Scan for the cell matching the given text and deliver its [X, Y] coordinate at center. 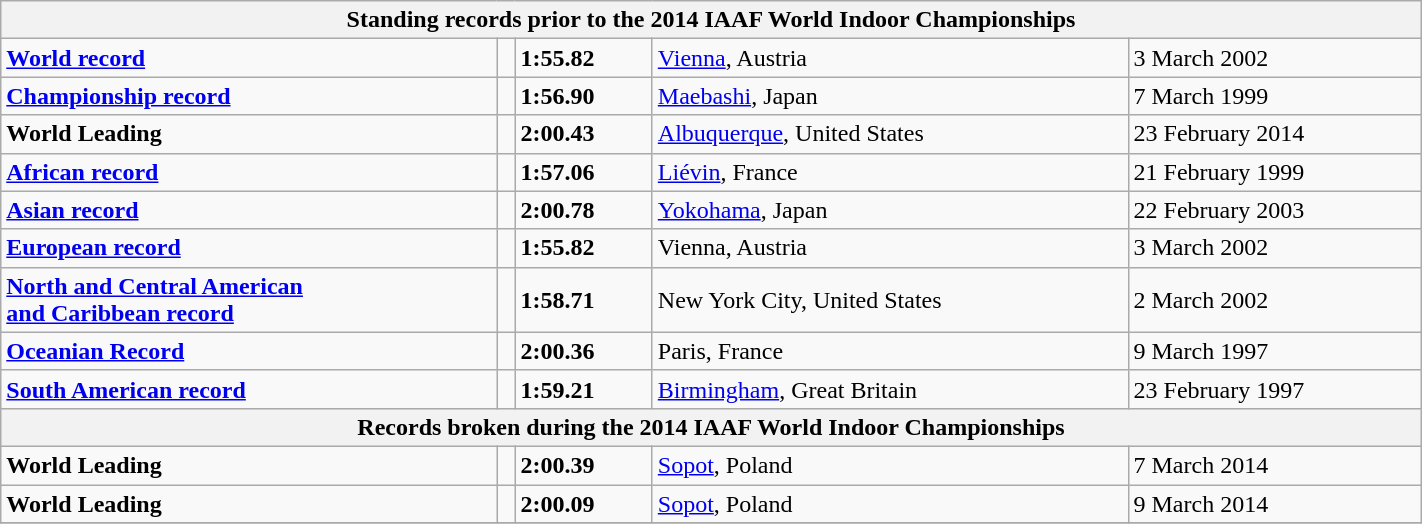
23 February 1997 [1274, 389]
Records broken during the 2014 IAAF World Indoor Championships [711, 427]
South American record [249, 389]
Maebashi, Japan [890, 96]
2:00.78 [584, 210]
2:00.39 [584, 465]
Asian record [249, 210]
Albuquerque, United States [890, 134]
2:00.43 [584, 134]
North and Central American and Caribbean record [249, 300]
2:00.36 [584, 351]
7 March 1999 [1274, 96]
2:00.09 [584, 503]
9 March 1997 [1274, 351]
1:58.71 [584, 300]
World record [249, 58]
7 March 2014 [1274, 465]
Paris, France [890, 351]
9 March 2014 [1274, 503]
Birmingham, Great Britain [890, 389]
23 February 2014 [1274, 134]
European record [249, 248]
Oceanian Record [249, 351]
New York City, United States [890, 300]
1:56.90 [584, 96]
22 February 2003 [1274, 210]
Liévin, France [890, 172]
21 February 1999 [1274, 172]
1:57.06 [584, 172]
Championship record [249, 96]
1:59.21 [584, 389]
Yokohama, Japan [890, 210]
African record [249, 172]
Standing records prior to the 2014 IAAF World Indoor Championships [711, 20]
2 March 2002 [1274, 300]
